From the cell containing the given text, extract its center point as [x, y] coordinate. 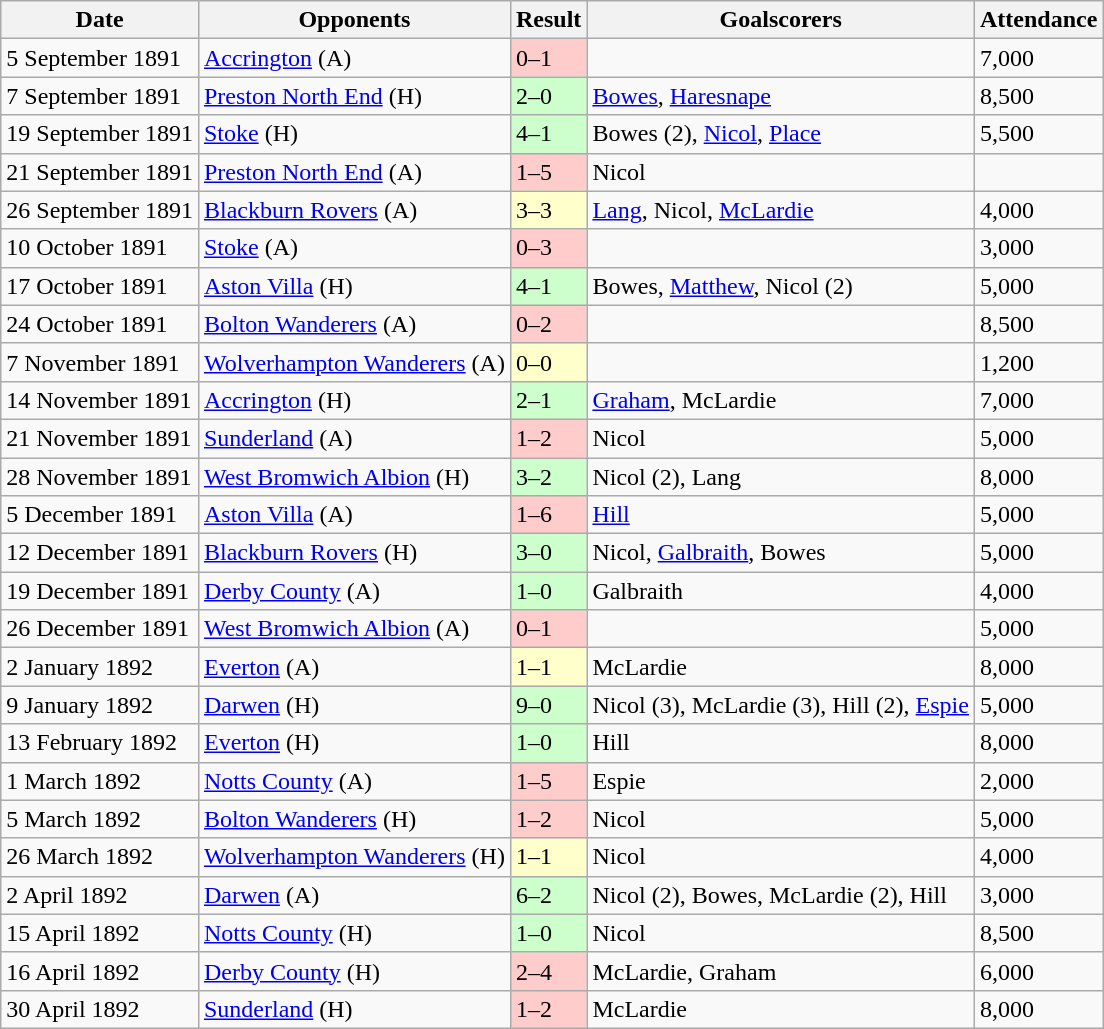
26 December 1891 [100, 629]
Aston Villa (H) [354, 286]
3–2 [548, 477]
Opponents [354, 20]
McLardie, Graham [781, 971]
Result [548, 20]
26 March 1892 [100, 857]
15 April 1892 [100, 933]
10 October 1891 [100, 248]
Preston North End (A) [354, 172]
1 March 1892 [100, 781]
Stoke (A) [354, 248]
Bolton Wanderers (H) [354, 819]
Nicol (3), McLardie (3), Hill (2), Espie [781, 705]
Bolton Wanderers (A) [354, 324]
Everton (A) [354, 667]
7 September 1891 [100, 96]
16 April 1892 [100, 971]
Date [100, 20]
5 March 1892 [100, 819]
3–3 [548, 210]
7 November 1891 [100, 362]
Wolverhampton Wanderers (H) [354, 857]
2–4 [548, 971]
Notts County (A) [354, 781]
Nicol (2), Bowes, McLardie (2), Hill [781, 895]
24 October 1891 [100, 324]
17 October 1891 [100, 286]
West Bromwich Albion (H) [354, 477]
Blackburn Rovers (A) [354, 210]
13 February 1892 [100, 743]
21 September 1891 [100, 172]
19 December 1891 [100, 591]
1–6 [548, 515]
6–2 [548, 895]
2–0 [548, 96]
Bowes (2), Nicol, Place [781, 134]
2,000 [1038, 781]
12 December 1891 [100, 553]
2 April 1892 [100, 895]
Blackburn Rovers (H) [354, 553]
0–2 [548, 324]
Notts County (H) [354, 933]
Wolverhampton Wanderers (A) [354, 362]
Nicol (2), Lang [781, 477]
0–0 [548, 362]
2–1 [548, 400]
Accrington (A) [354, 58]
28 November 1891 [100, 477]
Galbraith [781, 591]
6,000 [1038, 971]
5,500 [1038, 134]
21 November 1891 [100, 438]
Darwen (A) [354, 895]
Everton (H) [354, 743]
Graham, McLardie [781, 400]
Stoke (H) [354, 134]
Bowes, Matthew, Nicol (2) [781, 286]
2 January 1892 [100, 667]
Nicol, Galbraith, Bowes [781, 553]
Aston Villa (A) [354, 515]
Lang, Nicol, McLardie [781, 210]
5 September 1891 [100, 58]
26 September 1891 [100, 210]
14 November 1891 [100, 400]
19 September 1891 [100, 134]
Darwen (H) [354, 705]
30 April 1892 [100, 1009]
Accrington (H) [354, 400]
Goalscorers [781, 20]
9 January 1892 [100, 705]
0–3 [548, 248]
3–0 [548, 553]
5 December 1891 [100, 515]
9–0 [548, 705]
Derby County (A) [354, 591]
Derby County (H) [354, 971]
Espie [781, 781]
1,200 [1038, 362]
West Bromwich Albion (A) [354, 629]
Attendance [1038, 20]
Sunderland (H) [354, 1009]
Preston North End (H) [354, 96]
Sunderland (A) [354, 438]
Bowes, Haresnape [781, 96]
